For the text-containing cell, return its midpoint in (x, y) coordinate format. 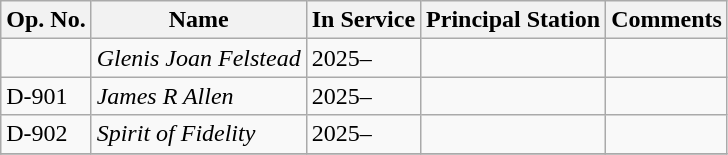
D-901 (46, 96)
In Service (363, 20)
Principal Station (514, 20)
Glenis Joan Felstead (198, 58)
Comments (667, 20)
Spirit of Fidelity (198, 134)
Op. No. (46, 20)
Name (198, 20)
D-902 (46, 134)
James R Allen (198, 96)
